Determine the [X, Y] coordinate at the center of the cell enclosing the given text.  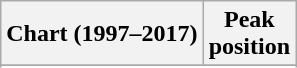
Peakposition [249, 34]
Chart (1997–2017) [102, 34]
